Pinpoint the cell where the given text exists, returning its (X, Y) midpoint coordinate. 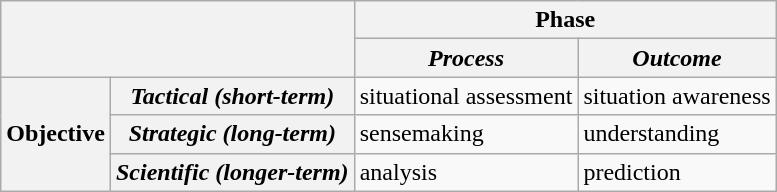
prediction (677, 172)
analysis (466, 172)
Outcome (677, 58)
Objective (56, 134)
understanding (677, 134)
Strategic (long-term) (232, 134)
situation awareness (677, 96)
Process (466, 58)
Phase (565, 20)
situational assessment (466, 96)
Scientific (longer-term) (232, 172)
sensemaking (466, 134)
Tactical (short-term) (232, 96)
